Find where the given text appears and provide that cell's center as [X, Y] coordinate. 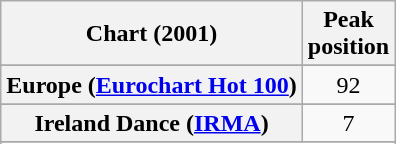
7 [348, 123]
92 [348, 85]
Peakposition [348, 34]
Europe (Eurochart Hot 100) [152, 85]
Chart (2001) [152, 34]
Ireland Dance (IRMA) [152, 123]
